Extract the [x, y] coordinate from the center of the cell holding the provided text.  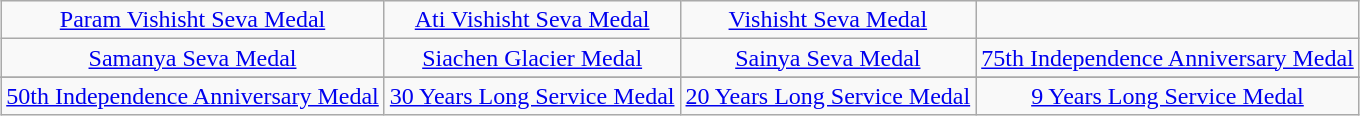
75th Independence Anniversary Medal [1168, 58]
Sainya Seva Medal [828, 58]
Siachen Glacier Medal [532, 58]
20 Years Long Service Medal [828, 96]
Samanya Seva Medal [193, 58]
Ati Vishisht Seva Medal [532, 20]
50th Independence Anniversary Medal [193, 96]
30 Years Long Service Medal [532, 96]
Param Vishisht Seva Medal [193, 20]
9 Years Long Service Medal [1168, 96]
Vishisht Seva Medal [828, 20]
